Pinpoint the cell where the given text exists, returning its [x, y] midpoint coordinate. 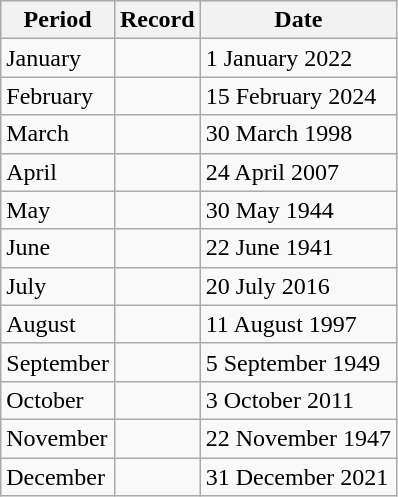
March [58, 134]
22 November 1947 [298, 438]
December [58, 477]
31 December 2021 [298, 477]
January [58, 58]
August [58, 324]
Period [58, 20]
30 May 1944 [298, 210]
30 March 1998 [298, 134]
15 February 2024 [298, 96]
1 January 2022 [298, 58]
11 August 1997 [298, 324]
5 September 1949 [298, 362]
22 June 1941 [298, 248]
October [58, 400]
20 July 2016 [298, 286]
June [58, 248]
May [58, 210]
February [58, 96]
July [58, 286]
24 April 2007 [298, 172]
November [58, 438]
April [58, 172]
September [58, 362]
Record [157, 20]
3 October 2011 [298, 400]
Date [298, 20]
